Identify which cell holds the provided text, then report its [X, Y] central coordinate. 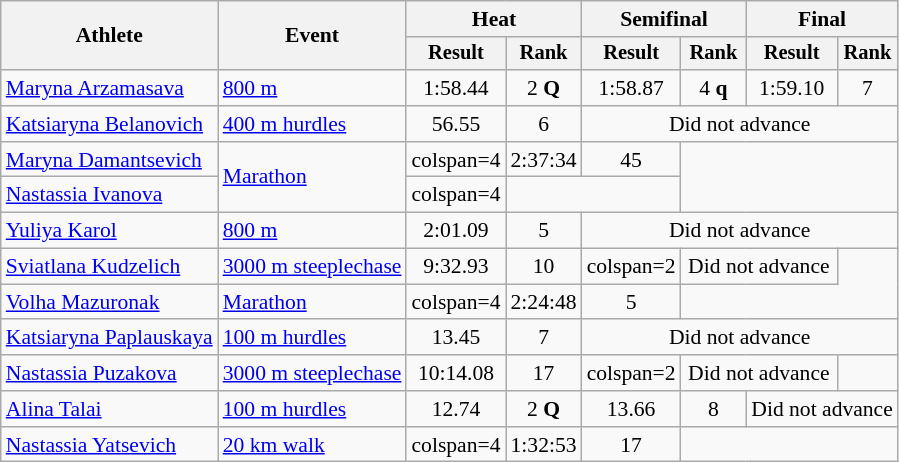
9:32.93 [456, 267]
45 [632, 160]
Alina Talai [110, 409]
2:37:34 [544, 160]
Katsiaryna Paplauskaya [110, 338]
13.66 [632, 409]
Semifinal [664, 19]
Final [822, 19]
2:01.09 [456, 231]
Volha Mazuronak [110, 302]
10 [544, 267]
6 [544, 124]
400 m hurdles [312, 124]
8 [714, 409]
Sviatlana Kudzelich [110, 267]
12.74 [456, 409]
Nastassia Puzakova [110, 373]
Maryna Damantsevich [110, 160]
Nastassia Ivanova [110, 195]
1:58.87 [632, 88]
Event [312, 36]
13.45 [456, 338]
Maryna Arzamasava [110, 88]
Katsiaryna Belanovich [110, 124]
4 q [714, 88]
56.55 [456, 124]
10:14.08 [456, 373]
17 [544, 373]
2:24:48 [544, 302]
Athlete [110, 36]
Heat [494, 19]
1:58.44 [456, 88]
Yuliya Karol [110, 231]
1:59.10 [792, 88]
